Provide the (x, y) coordinate of the cell's center where the given text is located.  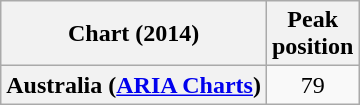
Chart (2014) (134, 34)
79 (312, 85)
Australia (ARIA Charts) (134, 85)
Peakposition (312, 34)
